Scan for the cell matching the given text and deliver its (X, Y) coordinate at center. 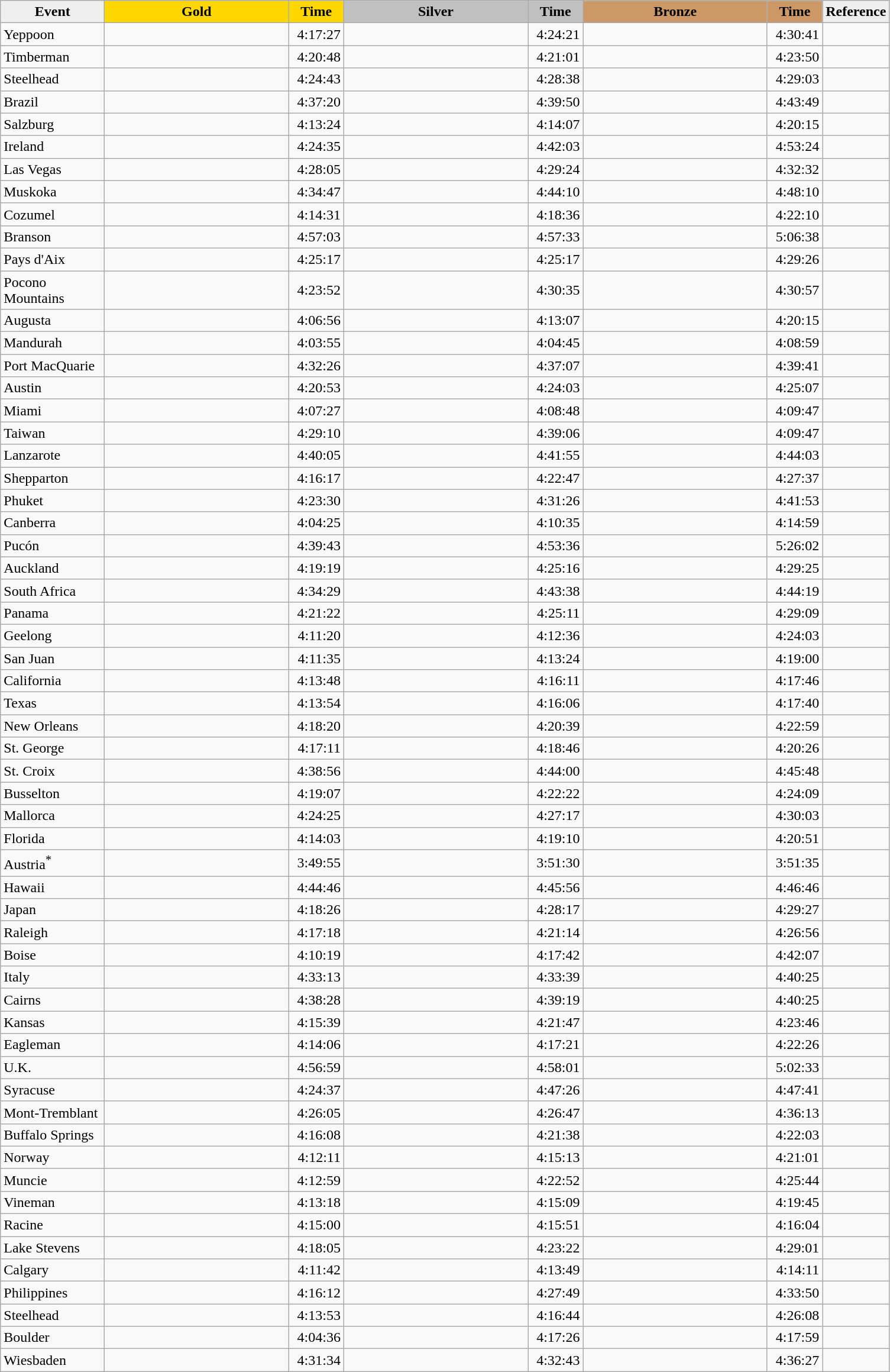
4:19:10 (555, 838)
Taiwan (53, 433)
Ireland (53, 147)
4:57:03 (316, 237)
Lake Stevens (53, 1248)
4:25:07 (795, 388)
Eagleman (53, 1045)
4:13:54 (316, 703)
4:34:47 (316, 192)
Auckland (53, 568)
4:14:59 (795, 523)
4:17:46 (795, 681)
4:29:10 (316, 433)
Pucón (53, 545)
Muncie (53, 1180)
4:11:42 (316, 1270)
4:21:38 (555, 1135)
4:17:27 (316, 34)
Cairns (53, 1000)
4:24:21 (555, 34)
Racine (53, 1225)
4:17:40 (795, 703)
4:17:42 (555, 955)
4:28:38 (555, 79)
4:21:14 (555, 932)
4:24:37 (316, 1090)
4:53:24 (795, 147)
Texas (53, 703)
4:18:46 (555, 748)
Pocono Mountains (53, 290)
4:25:44 (795, 1180)
4:39:41 (795, 366)
4:11:20 (316, 635)
4:45:48 (795, 771)
4:10:35 (555, 523)
3:49:55 (316, 863)
Lanzarote (53, 456)
Cozumel (53, 214)
Salzburg (53, 124)
4:37:20 (316, 102)
4:14:03 (316, 838)
4:43:38 (555, 590)
4:22:47 (555, 478)
4:13:07 (555, 321)
Philippines (53, 1293)
4:14:06 (316, 1045)
4:18:20 (316, 726)
4:13:53 (316, 1315)
Las Vegas (53, 169)
4:24:09 (795, 793)
4:04:25 (316, 523)
4:21:47 (555, 1022)
4:47:26 (555, 1090)
4:45:56 (555, 887)
Brazil (53, 102)
4:23:22 (555, 1248)
4:36:27 (795, 1360)
4:13:48 (316, 681)
Calgary (53, 1270)
3:51:35 (795, 863)
Florida (53, 838)
Austin (53, 388)
4:30:03 (795, 816)
Wiesbaden (53, 1360)
4:32:32 (795, 169)
4:44:03 (795, 456)
4:44:46 (316, 887)
Geelong (53, 635)
4:39:06 (555, 433)
4:38:56 (316, 771)
4:15:39 (316, 1022)
Mandurah (53, 343)
4:17:18 (316, 932)
4:26:47 (555, 1112)
4:18:36 (555, 214)
4:39:43 (316, 545)
4:38:28 (316, 1000)
4:15:00 (316, 1225)
4:10:19 (316, 955)
4:23:46 (795, 1022)
Boise (53, 955)
4:14:07 (555, 124)
Branson (53, 237)
Kansas (53, 1022)
4:13:18 (316, 1202)
4:19:07 (316, 793)
4:44:19 (795, 590)
4:04:36 (316, 1338)
Event (53, 12)
Timberman (53, 57)
Gold (196, 12)
4:17:59 (795, 1338)
4:53:36 (555, 545)
4:07:27 (316, 411)
4:27:37 (795, 478)
4:18:05 (316, 1248)
South Africa (53, 590)
4:34:29 (316, 590)
Silver (435, 12)
4:39:50 (555, 102)
Hawaii (53, 887)
4:33:13 (316, 977)
4:24:25 (316, 816)
Mont-Tremblant (53, 1112)
Austria* (53, 863)
5:26:02 (795, 545)
4:23:52 (316, 290)
4:15:13 (555, 1157)
4:44:10 (555, 192)
4:56:59 (316, 1067)
4:42:07 (795, 955)
4:27:17 (555, 816)
4:29:01 (795, 1248)
Muskoka (53, 192)
4:22:22 (555, 793)
4:12:36 (555, 635)
4:36:13 (795, 1112)
4:16:08 (316, 1135)
4:14:31 (316, 214)
4:24:35 (316, 147)
4:16:06 (555, 703)
4:20:39 (555, 726)
4:28:05 (316, 169)
Norway (53, 1157)
4:41:55 (555, 456)
4:29:27 (795, 910)
4:22:59 (795, 726)
4:22:26 (795, 1045)
Bronze (675, 12)
California (53, 681)
U.K. (53, 1067)
4:16:44 (555, 1315)
4:30:41 (795, 34)
4:17:26 (555, 1338)
4:20:51 (795, 838)
4:06:56 (316, 321)
4:25:11 (555, 613)
4:18:26 (316, 910)
Raleigh (53, 932)
4:43:49 (795, 102)
4:04:45 (555, 343)
4:29:24 (555, 169)
4:29:03 (795, 79)
Pays d'Aix (53, 259)
4:22:52 (555, 1180)
4:29:26 (795, 259)
Canberra (53, 523)
4:57:33 (555, 237)
4:08:48 (555, 411)
4:14:11 (795, 1270)
San Juan (53, 658)
4:20:53 (316, 388)
4:03:55 (316, 343)
4:26:56 (795, 932)
Busselton (53, 793)
4:15:09 (555, 1202)
4:22:10 (795, 214)
4:13:49 (555, 1270)
Panama (53, 613)
4:15:51 (555, 1225)
4:33:39 (555, 977)
4:32:43 (555, 1360)
4:23:30 (316, 501)
4:08:59 (795, 343)
Japan (53, 910)
4:46:46 (795, 887)
4:19:45 (795, 1202)
4:48:10 (795, 192)
4:22:03 (795, 1135)
Boulder (53, 1338)
4:26:05 (316, 1112)
Italy (53, 977)
4:58:01 (555, 1067)
4:44:00 (555, 771)
Port MacQuarie (53, 366)
4:16:17 (316, 478)
4:28:17 (555, 910)
St. George (53, 748)
4:12:11 (316, 1157)
4:23:50 (795, 57)
4:33:50 (795, 1293)
Yeppoon (53, 34)
5:06:38 (795, 237)
New Orleans (53, 726)
4:40:05 (316, 456)
St. Croix (53, 771)
4:16:04 (795, 1225)
4:37:07 (555, 366)
4:17:11 (316, 748)
4:12:59 (316, 1180)
Vineman (53, 1202)
Augusta (53, 321)
4:24:43 (316, 79)
Shepparton (53, 478)
4:30:35 (555, 290)
4:31:26 (555, 501)
4:27:49 (555, 1293)
Miami (53, 411)
4:17:21 (555, 1045)
5:02:33 (795, 1067)
4:20:48 (316, 57)
4:16:12 (316, 1293)
4:16:11 (555, 681)
Buffalo Springs (53, 1135)
4:29:25 (795, 568)
4:42:03 (555, 147)
4:26:08 (795, 1315)
4:20:26 (795, 748)
4:19:00 (795, 658)
4:11:35 (316, 658)
4:32:26 (316, 366)
Mallorca (53, 816)
4:30:57 (795, 290)
4:41:53 (795, 501)
4:21:22 (316, 613)
4:31:34 (316, 1360)
4:29:09 (795, 613)
4:39:19 (555, 1000)
Phuket (53, 501)
Syracuse (53, 1090)
4:47:41 (795, 1090)
4:19:19 (316, 568)
3:51:30 (555, 863)
4:25:16 (555, 568)
Reference (856, 12)
